Extract the [X, Y] coordinate from the center of the cell holding the provided text.  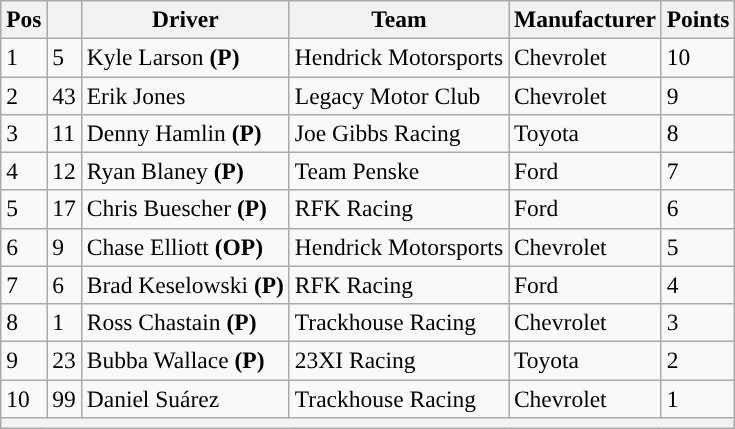
Denny Hamlin (P) [185, 133]
Manufacturer [584, 19]
43 [64, 95]
12 [64, 171]
Pos [24, 19]
Driver [185, 19]
Brad Keselowski (P) [185, 285]
Ross Chastain (P) [185, 322]
Points [698, 19]
Chase Elliott (OP) [185, 247]
11 [64, 133]
Bubba Wallace (P) [185, 360]
Team Penske [398, 171]
Legacy Motor Club [398, 95]
23 [64, 360]
23XI Racing [398, 360]
Chris Buescher (P) [185, 209]
Joe Gibbs Racing [398, 133]
Ryan Blaney (P) [185, 171]
Team [398, 19]
Erik Jones [185, 95]
99 [64, 398]
Daniel Suárez [185, 398]
Kyle Larson (P) [185, 57]
17 [64, 209]
